Capture the cell that displays the provided text and extract its [X, Y] central coordinate. 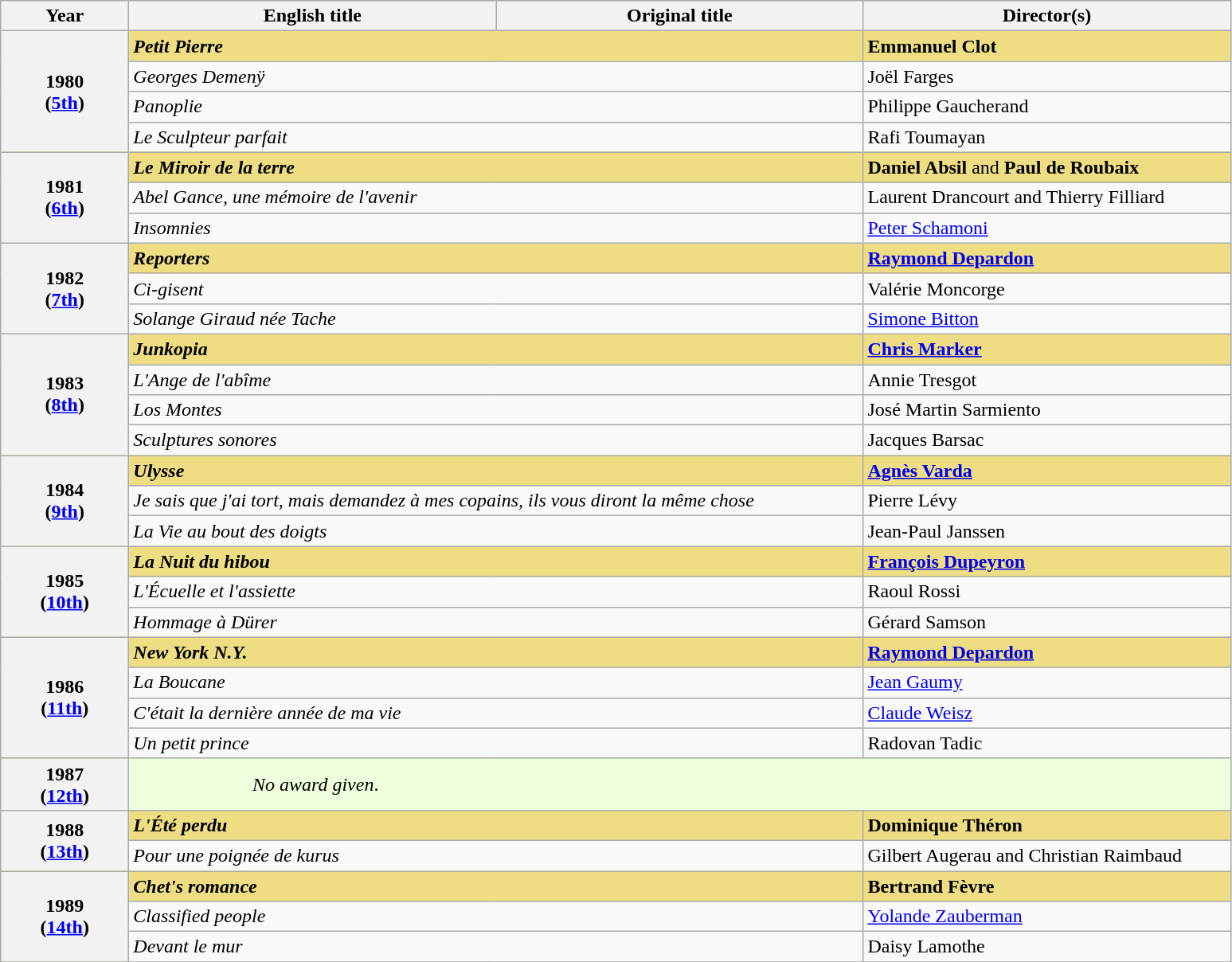
Laurent Drancourt and Thierry Filliard [1046, 197]
Le Miroir de la terre [496, 167]
1987(12th) [65, 784]
1984(9th) [65, 501]
Je sais que j'ai tort, mais demandez à mes copains, ils vous diront la même chose [496, 501]
François Dupeyron [1046, 561]
Agnès Varda [1046, 471]
Reporters [496, 258]
Original title [680, 16]
Hommage à Dürer [496, 622]
Devant le mur [496, 947]
1980(5th) [65, 92]
La Nuit du hibou [496, 561]
1989(14th) [65, 917]
La Vie au bout des doigts [496, 531]
1983(8th) [65, 394]
Pierre Lévy [1046, 501]
Jacques Barsac [1046, 440]
Classified people [496, 917]
Claude Weisz [1046, 713]
Director(s) [1046, 16]
No award given. [680, 784]
Jean-Paul Janssen [1046, 531]
Peter Schamoni [1046, 228]
Gérard Samson [1046, 622]
Abel Gance, une mémoire de l'avenir [496, 197]
José Martin Sarmiento [1046, 410]
Petit Pierre [496, 46]
1981(6th) [65, 197]
Insomnies [496, 228]
Philippe Gaucherand [1046, 107]
C'était la dernière année de ma vie [496, 713]
Daisy Lamothe [1046, 947]
Jean Gaumy [1046, 682]
Junkopia [496, 349]
Le Sculpteur parfait [496, 137]
Radovan Tadic [1046, 743]
English title [312, 16]
L'Écuelle et l'assiette [496, 592]
Daniel Absil and Paul de Roubaix [1046, 167]
L'Été perdu [496, 825]
Un petit prince [496, 743]
Solange Giraud née Tache [496, 319]
Panoplie [496, 107]
Gilbert Augerau and Christian Raimbaud [1046, 855]
Year [65, 16]
Dominique Théron [1046, 825]
Annie Tresgot [1046, 380]
Los Montes [496, 410]
Raoul Rossi [1046, 592]
Joël Farges [1046, 76]
1988(13th) [65, 840]
1982(7th) [65, 288]
La Boucane [496, 682]
Ulysse [496, 471]
Simone Bitton [1046, 319]
Ci-gisent [496, 288]
L'Ange de l'abîme [496, 380]
Chet's romance [496, 886]
Pour une poignée de kurus [496, 855]
New York N.Y. [496, 652]
Georges Demenÿ [496, 76]
1986(11th) [65, 698]
Rafi Toumayan [1046, 137]
Yolande Zauberman [1046, 917]
Sculptures sonores [496, 440]
Emmanuel Clot [1046, 46]
1985(10th) [65, 592]
Bertrand Fèvre [1046, 886]
Chris Marker [1046, 349]
Valérie Moncorge [1046, 288]
